From the cell containing the given text, extract its center point as (x, y) coordinate. 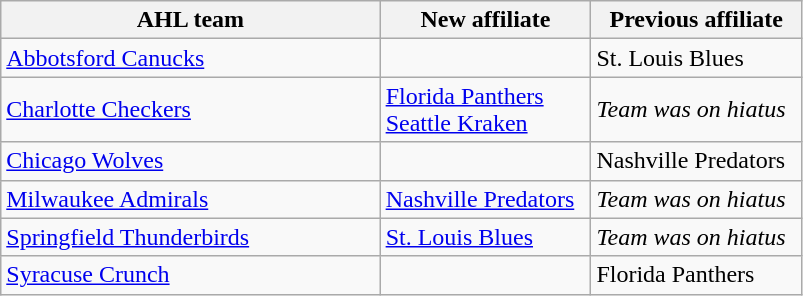
Springfield Thunderbirds (190, 237)
AHL team (190, 20)
Abbotsford Canucks (190, 58)
Florida PanthersSeattle Kraken (486, 110)
Previous affiliate (696, 20)
New affiliate (486, 20)
Chicago Wolves (190, 161)
Charlotte Checkers (190, 110)
Florida Panthers (696, 275)
Syracuse Crunch (190, 275)
Milwaukee Admirals (190, 199)
